Provide the [x, y] coordinate of the cell's center where the given text is located.  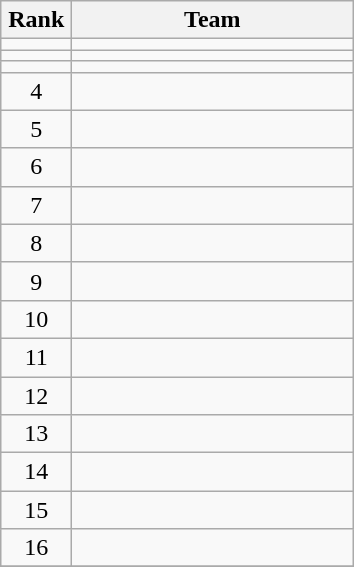
15 [36, 510]
16 [36, 548]
Team [212, 20]
9 [36, 281]
12 [36, 395]
14 [36, 472]
8 [36, 243]
6 [36, 167]
Rank [36, 20]
7 [36, 205]
13 [36, 434]
11 [36, 357]
4 [36, 91]
5 [36, 129]
10 [36, 319]
